From the cell containing the given text, extract its center point as (x, y) coordinate. 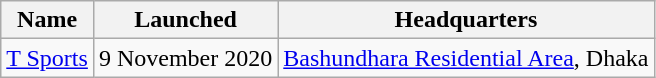
9 November 2020 (185, 58)
T Sports (48, 58)
Bashundhara Residential Area, Dhaka (466, 58)
Launched (185, 20)
Name (48, 20)
Headquarters (466, 20)
